Identify which cell holds the provided text, then report its [X, Y] central coordinate. 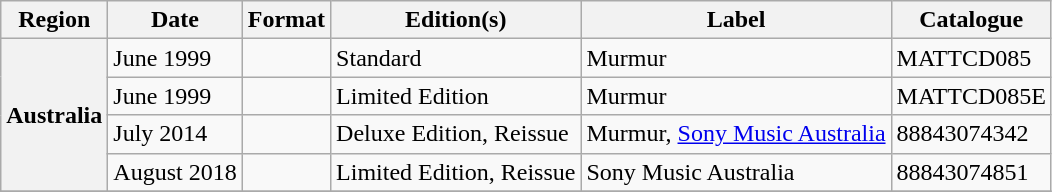
Sony Music Australia [736, 172]
Deluxe Edition, Reissue [456, 134]
88843074342 [971, 134]
Limited Edition [456, 96]
Region [54, 20]
Australia [54, 115]
MATTCD085E [971, 96]
July 2014 [175, 134]
Standard [456, 58]
Catalogue [971, 20]
Label [736, 20]
Format [286, 20]
Murmur, Sony Music Australia [736, 134]
88843074851 [971, 172]
Limited Edition, Reissue [456, 172]
August 2018 [175, 172]
Edition(s) [456, 20]
MATTCD085 [971, 58]
Date [175, 20]
